Return the (x, y) coordinate for the center point of the cell that contains the specified text.  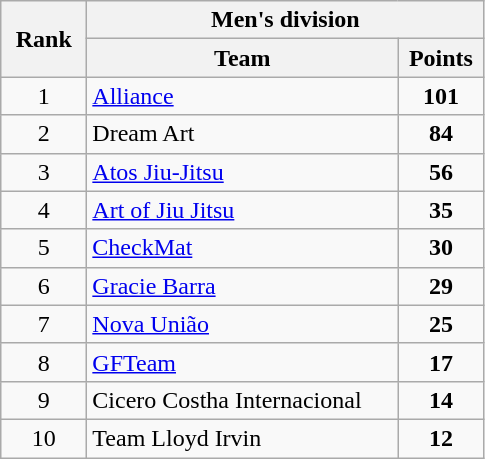
17 (441, 362)
25 (441, 324)
3 (44, 172)
101 (441, 96)
84 (441, 134)
5 (44, 248)
29 (441, 286)
6 (44, 286)
Dream Art (242, 134)
Cicero Costha Internacional (242, 400)
10 (44, 438)
4 (44, 210)
1 (44, 96)
9 (44, 400)
Points (441, 58)
Nova União (242, 324)
Art of Jiu Jitsu (242, 210)
30 (441, 248)
2 (44, 134)
Men's division (286, 20)
Atos Jiu-Jitsu (242, 172)
GFTeam (242, 362)
12 (441, 438)
35 (441, 210)
Gracie Barra (242, 286)
56 (441, 172)
Team Lloyd Irvin (242, 438)
Rank (44, 39)
Team (242, 58)
7 (44, 324)
14 (441, 400)
8 (44, 362)
Alliance (242, 96)
CheckMat (242, 248)
